Output the [X, Y] coordinate of the center of the cell containing the given text.  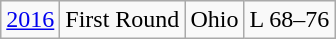
L 68–76 [290, 20]
2016 [30, 20]
Ohio [214, 20]
First Round [122, 20]
